Search for the cell housing the specified text and yield its (X, Y) center coordinate. 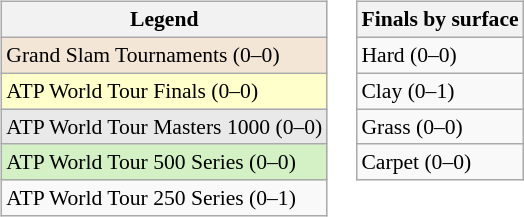
Grass (0–0) (440, 127)
Legend (164, 20)
Finals by surface (440, 20)
ATP World Tour 500 Series (0–0) (164, 162)
Carpet (0–0) (440, 162)
Clay (0–1) (440, 91)
Grand Slam Tournaments (0–0) (164, 55)
Hard (0–0) (440, 55)
ATP World Tour Finals (0–0) (164, 91)
ATP World Tour 250 Series (0–1) (164, 198)
ATP World Tour Masters 1000 (0–0) (164, 127)
